Find where the given text appears and provide that cell's center as [x, y] coordinate. 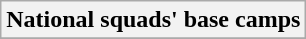
National squads' base camps [154, 20]
